Extract the [x, y] coordinate from the center of the cell holding the provided text.  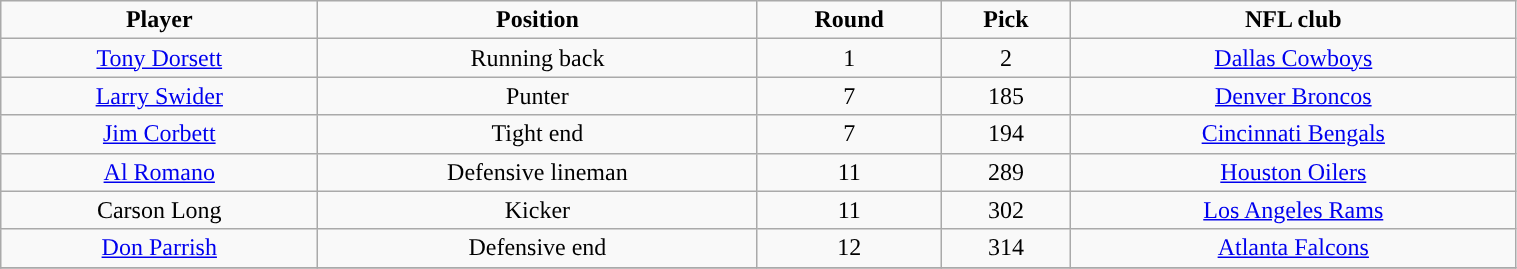
Defensive lineman [538, 172]
Tony Dorsett [160, 58]
Pick [1006, 20]
185 [1006, 96]
Los Angeles Rams [1294, 210]
Don Parrish [160, 248]
Atlanta Falcons [1294, 248]
1 [849, 58]
Al Romano [160, 172]
Larry Swider [160, 96]
Jim Corbett [160, 134]
194 [1006, 134]
314 [1006, 248]
289 [1006, 172]
Round [849, 20]
NFL club [1294, 20]
Defensive end [538, 248]
Dallas Cowboys [1294, 58]
Punter [538, 96]
Houston Oilers [1294, 172]
12 [849, 248]
302 [1006, 210]
Position [538, 20]
Carson Long [160, 210]
Running back [538, 58]
Kicker [538, 210]
Player [160, 20]
Tight end [538, 134]
Cincinnati Bengals [1294, 134]
2 [1006, 58]
Denver Broncos [1294, 96]
